Detect which cell encompasses the target text, then output its [X, Y] center coordinate. 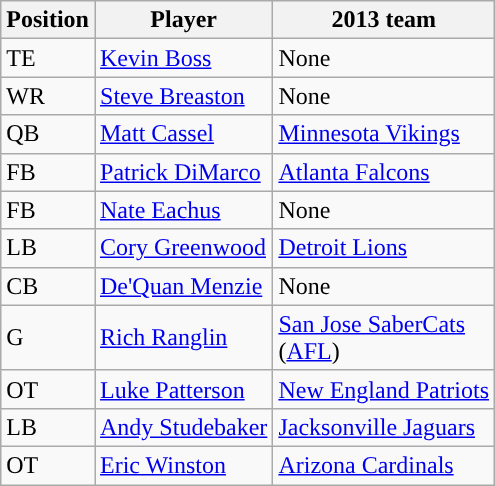
WR [48, 96]
San Jose SaberCats(AFL) [384, 338]
Arizona Cardinals [384, 465]
Nate Eachus [183, 210]
Patrick DiMarco [183, 172]
2013 team [384, 20]
G [48, 338]
Jacksonville Jaguars [384, 427]
New England Patriots [384, 389]
Minnesota Vikings [384, 134]
QB [48, 134]
Steve Breaston [183, 96]
Kevin Boss [183, 58]
Position [48, 20]
Luke Patterson [183, 389]
Player [183, 20]
CB [48, 286]
Atlanta Falcons [384, 172]
Andy Studebaker [183, 427]
Cory Greenwood [183, 248]
Detroit Lions [384, 248]
Eric Winston [183, 465]
Rich Ranglin [183, 338]
Matt Cassel [183, 134]
TE [48, 58]
De'Quan Menzie [183, 286]
